Provide the (X, Y) coordinate of the cell's center where the given text is located.  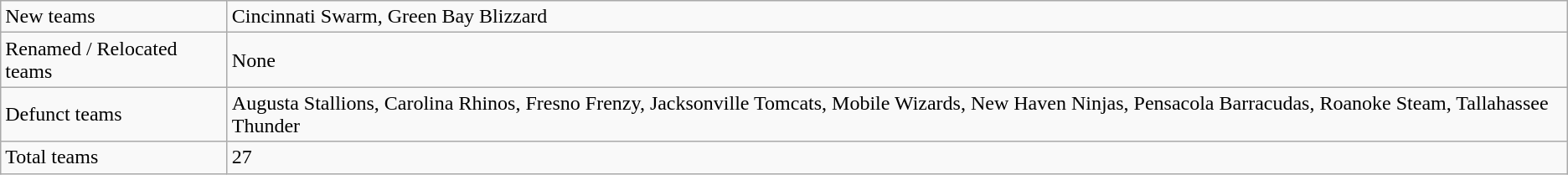
27 (897, 157)
Renamed / Relocated teams (114, 60)
Defunct teams (114, 114)
Total teams (114, 157)
New teams (114, 17)
None (897, 60)
Cincinnati Swarm, Green Bay Blizzard (897, 17)
